Capture the cell that displays the provided text and extract its (x, y) central coordinate. 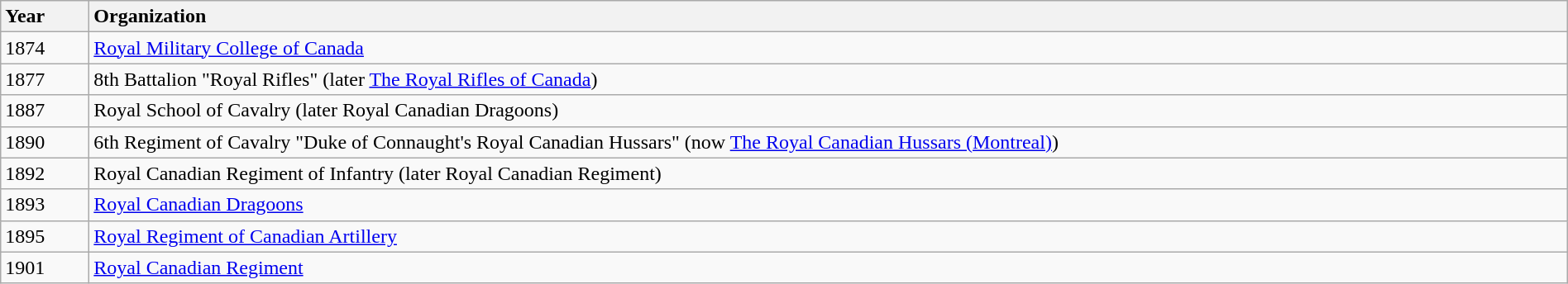
1895 (45, 236)
8th Battalion "Royal Rifles" (later The Royal Rifles of Canada) (829, 79)
6th Regiment of Cavalry "Duke of Connaught's Royal Canadian Hussars" (now The Royal Canadian Hussars (Montreal)) (829, 142)
1893 (45, 205)
Royal Regiment of Canadian Artillery (829, 236)
Royal Military College of Canada (829, 48)
Organization (829, 17)
Royal Canadian Regiment (829, 267)
Royal Canadian Dragoons (829, 205)
1887 (45, 111)
1874 (45, 48)
1890 (45, 142)
1877 (45, 79)
1892 (45, 173)
Royal Canadian Regiment of Infantry (later Royal Canadian Regiment) (829, 173)
Year (45, 17)
Royal School of Cavalry (later Royal Canadian Dragoons) (829, 111)
1901 (45, 267)
